Search for the cell housing the specified text and yield its (x, y) center coordinate. 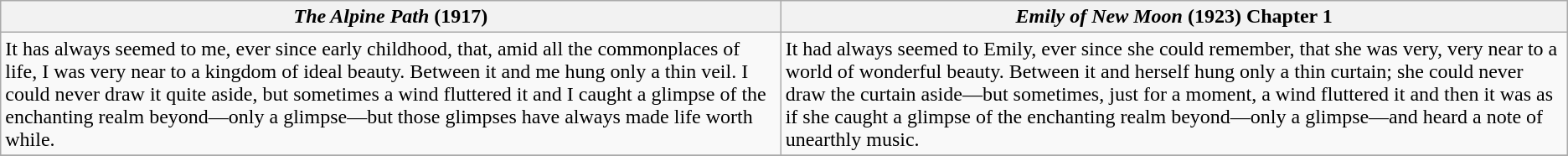
The Alpine Path (1917) (390, 17)
Emily of New Moon (1923) Chapter 1 (1174, 17)
